Identify which cell holds the provided text, then report its (x, y) central coordinate. 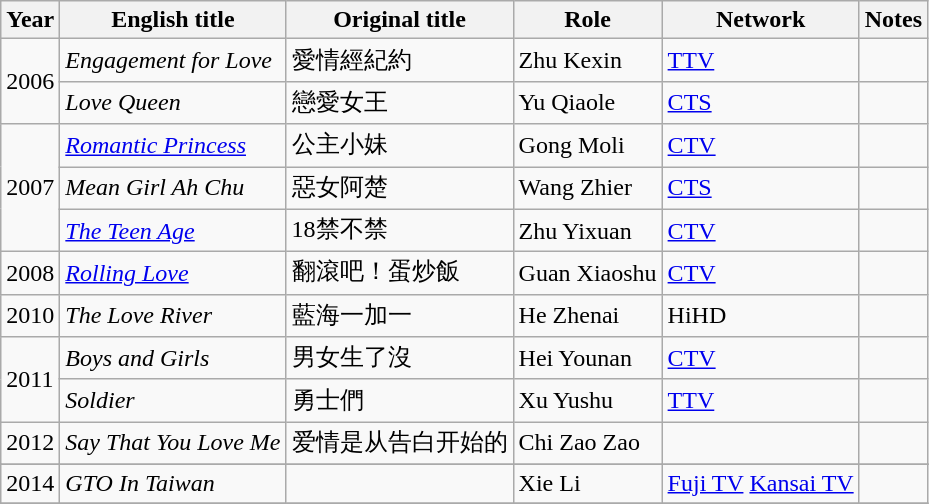
2008 (30, 274)
Mean Girl Ah Chu (173, 188)
2011 (30, 380)
Romantic Princess (173, 146)
公主小妹 (400, 146)
He Zhenai (588, 316)
English title (173, 20)
戀愛女王 (400, 102)
Role (588, 20)
2010 (30, 316)
Chi Zao Zao (588, 444)
2014 (30, 483)
藍海一加一 (400, 316)
男女生了沒 (400, 358)
2006 (30, 82)
Xu Yushu (588, 400)
Engagement for Love (173, 60)
Original title (400, 20)
Rolling Love (173, 274)
HiHD (760, 316)
Network (760, 20)
爱情是从告白开始的 (400, 444)
勇士們 (400, 400)
Notes (893, 20)
GTO In Taiwan (173, 483)
Soldier (173, 400)
Yu Qiaole (588, 102)
Love Queen (173, 102)
愛情經紀約 (400, 60)
Say That You Love Me (173, 444)
Wang Zhier (588, 188)
Zhu Yixuan (588, 230)
惡女阿楚 (400, 188)
翻滾吧！蛋炒飯 (400, 274)
Year (30, 20)
Hei Younan (588, 358)
Xie Li (588, 483)
The Love River (173, 316)
2012 (30, 444)
Guan Xiaoshu (588, 274)
Gong Moli (588, 146)
18禁不禁 (400, 230)
Fuji TV Kansai TV (760, 483)
Boys and Girls (173, 358)
2007 (30, 188)
The Teen Age (173, 230)
Zhu Kexin (588, 60)
